Identify which cell holds the provided text, then report its (x, y) central coordinate. 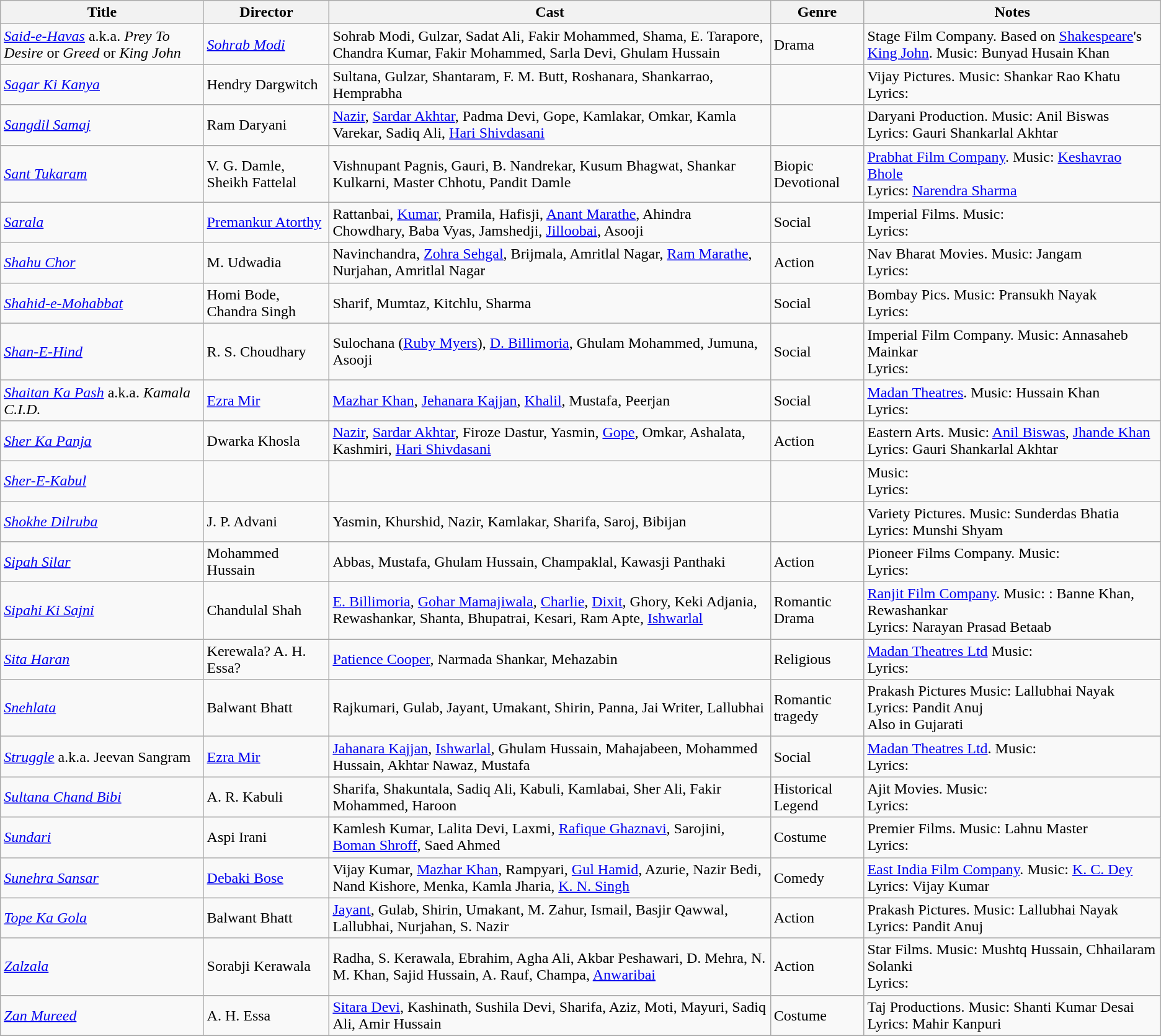
Comedy (817, 878)
Pioneer Films Company. Music: Lyrics: (1012, 562)
Premier Films. Music: Lahnu MasterLyrics: (1012, 837)
Sharifa, Shakuntala, Sadiq Ali, Kabuli, Kamlabai, Sher Ali, Fakir Mohammed, Haroon (549, 797)
Zalzala (102, 967)
Historical Legend (817, 797)
Sipah Silar (102, 562)
Biopic Devotional (817, 174)
Imperial Films. Music: Lyrics: (1012, 222)
Rajkumari, Gulab, Jayant, Umakant, Shirin, Panna, Jai Writer, Lallubhai (549, 708)
Sultana Chand Bibi (102, 797)
Nav Bharat Movies. Music: JangamLyrics: (1012, 263)
Vijay Kumar, Mazhar Khan, Rampyari, Gul Hamid, Azurie, Nazir Bedi, Nand Kishore, Menka, Kamla Jharia, K. N. Singh (549, 878)
Radha, S. Kerawala, Ebrahim, Agha Ali, Akbar Peshawari, D. Mehra, N. M. Khan, Sajid Hussain, A. Rauf, Champa, Anwaribai (549, 967)
Nazir, Sardar Akhtar, Padma Devi, Gope, Kamlakar, Omkar, Kamla Varekar, Sadiq Ali, Hari Shivdasani (549, 125)
Shahu Chor (102, 263)
Shan-E-Hind (102, 352)
Struggle a.k.a. Jeevan Sangram (102, 756)
Variety Pictures. Music: Sunderdas BhatiaLyrics: Munshi Shyam (1012, 521)
Ranjit Film Company. Music: : Banne Khan, RewashankarLyrics: Narayan Prasad Betaab (1012, 611)
Madan Theatres Ltd. Music: Lyrics: (1012, 756)
Aspi Irani (267, 837)
Sohrab Modi (267, 45)
Sulochana (Ruby Myers), D. Billimoria, Ghulam Mohammed, Jumuna, Asooji (549, 352)
Sunehra Sansar (102, 878)
Sharif, Mumtaz, Kitchlu, Sharma (549, 303)
V. G. Damle, Sheikh Fattelal (267, 174)
E. Billimoria, Gohar Mamajiwala, Charlie, Dixit, Ghory, Keki Adjania, Rewashankar, Shanta, Bhupatrai, Kesari, Ram Apte, Ishwarlal (549, 611)
Daryani Production. Music: Anil BiswasLyrics: Gauri Shankarlal Akhtar (1012, 125)
Kerewala? A. H. Essa? (267, 660)
Sipahi Ki Sajni (102, 611)
Music: Lyrics: (1012, 481)
Sohrab Modi, Gulzar, Sadat Ali, Fakir Mohammed, Shama, E. Tarapore, Chandra Kumar, Fakir Mohammed, Sarla Devi, Ghulam Hussain (549, 45)
Madan Theatres Ltd Music: Lyrics: (1012, 660)
Stage Film Company. Based on Shakespeare's King John. Music: Bunyad Husain Khan (1012, 45)
Zan Mureed (102, 1016)
Title (102, 12)
Director (267, 12)
M. Udwadia (267, 263)
J. P. Advani (267, 521)
Said-e-Havas a.k.a. Prey To Desire or Greed or King John (102, 45)
Abbas, Mustafa, Ghulam Hussain, Champaklal, Kawasji Panthaki (549, 562)
Sagar Ki Kanya (102, 84)
East India Film Company. Music: K. C. DeyLyrics: Vijay Kumar (1012, 878)
Dwarka Khosla (267, 440)
Hendry Dargwitch (267, 84)
Mazhar Khan, Jehanara Kajjan, Khalil, Mustafa, Peerjan (549, 401)
Mohammed Hussain (267, 562)
Jayant, Gulab, Shirin, Umakant, M. Zahur, Ismail, Basjir Qawwal, Lallubhai, Nurjahan, S. Nazir (549, 918)
Religious (817, 660)
Bombay Pics. Music: Pransukh NayakLyrics: (1012, 303)
Imperial Film Company. Music: Annasaheb MainkarLyrics: (1012, 352)
Notes (1012, 12)
Prakash Pictures. Music: Lallubhai NayakLyrics: Pandit Anuj (1012, 918)
Cast (549, 12)
Tope Ka Gola (102, 918)
Premankur Atorthy (267, 222)
Ram Daryani (267, 125)
Kamlesh Kumar, Lalita Devi, Laxmi, Rafique Ghaznavi, Sarojini, Boman Shroff, Saed Ahmed (549, 837)
Eastern Arts. Music: Anil Biswas, Jhande KhanLyrics: Gauri Shankarlal Akhtar (1012, 440)
Snehlata (102, 708)
Drama (817, 45)
Sangdil Samaj (102, 125)
Jahanara Kajjan, Ishwarlal, Ghulam Hussain, Mahajabeen, Mohammed Hussain, Akhtar Nawaz, Mustafa (549, 756)
Shahid-e-Mohabbat (102, 303)
Star Films. Music: Mushtq Hussain, Chhailaram SolankiLyrics: (1012, 967)
Sultana, Gulzar, Shantaram, F. M. Butt, Roshanara, Shankarrao, Hemprabha (549, 84)
Sita Haran (102, 660)
A. R. Kabuli (267, 797)
Romantic Drama (817, 611)
Madan Theatres. Music: Hussain KhanLyrics: (1012, 401)
R. S. Choudhary (267, 352)
Sitara Devi, Kashinath, Sushila Devi, Sharifa, Aziz, Moti, Mayuri, Sadiq Ali, Amir Hussain (549, 1016)
Homi Bode, Chandra Singh (267, 303)
Taj Productions. Music: Shanti Kumar DesaiLyrics: Mahir Kanpuri (1012, 1016)
Vishnupant Pagnis, Gauri, B. Nandrekar, Kusum Bhagwat, Shankar Kulkarni, Master Chhotu, Pandit Damle (549, 174)
Sant Tukaram (102, 174)
Genre (817, 12)
Yasmin, Khurshid, Nazir, Kamlakar, Sharifa, Saroj, Bibijan (549, 521)
Sundari (102, 837)
Prakash Pictures Music: Lallubhai Nayak Lyrics: Pandit AnujAlso in Gujarati (1012, 708)
A. H. Essa (267, 1016)
Sorabji Kerawala (267, 967)
Shaitan Ka Pash a.k.a. Kamala C.I.D. (102, 401)
Patience Cooper, Narmada Shankar, Mehazabin (549, 660)
Sher Ka Panja (102, 440)
Shokhe Dilruba (102, 521)
Debaki Bose (267, 878)
Sarala (102, 222)
Chandulal Shah (267, 611)
Vijay Pictures. Music: Shankar Rao Khatu Lyrics: (1012, 84)
Navinchandra, Zohra Sehgal, Brijmala, Amritlal Nagar, Ram Marathe, Nurjahan, Amritlal Nagar (549, 263)
Romantic tragedy (817, 708)
Rattanbai, Kumar, Pramila, Hafisji, Anant Marathe, Ahindra Chowdhary, Baba Vyas, Jamshedji, Jilloobai, Asooji (549, 222)
Ajit Movies. Music: Lyrics: (1012, 797)
Prabhat Film Company. Music: Keshavrao BholeLyrics: Narendra Sharma (1012, 174)
Nazir, Sardar Akhtar, Firoze Dastur, Yasmin, Gope, Omkar, Ashalata, Kashmiri, Hari Shivdasani (549, 440)
Sher-E-Kabul (102, 481)
